Extract the (x, y) coordinate from the center of the cell holding the provided text.  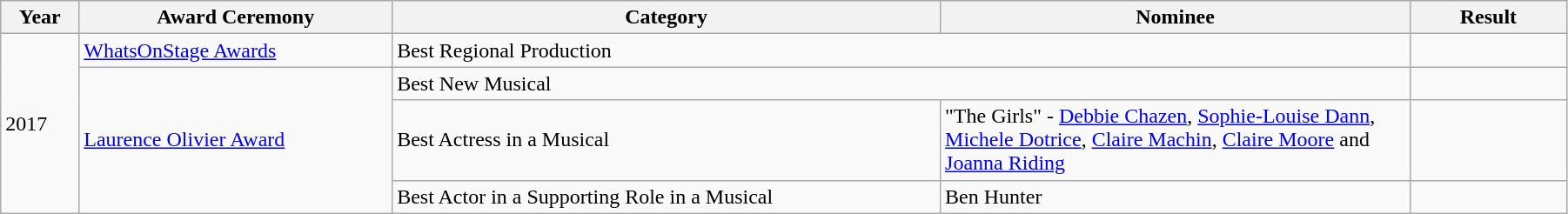
2017 (40, 124)
Year (40, 17)
"The Girls" - Debbie Chazen, Sophie-Louise Dann, Michele Dotrice, Claire Machin, Claire Moore and Joanna Riding (1176, 140)
Result (1488, 17)
Award Ceremony (236, 17)
Ben Hunter (1176, 197)
Category (667, 17)
Best Actor in a Supporting Role in a Musical (667, 197)
Nominee (1176, 17)
WhatsOnStage Awards (236, 50)
Best Regional Production (901, 50)
Laurence Olivier Award (236, 140)
Best New Musical (901, 84)
Best Actress in a Musical (667, 140)
